Search for the cell housing the specified text and yield its (x, y) center coordinate. 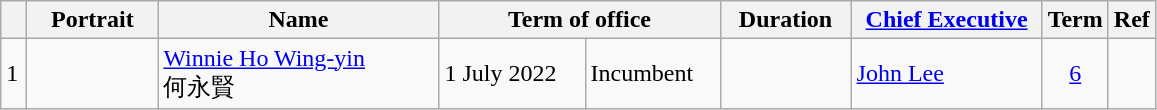
1 July 2022 (512, 74)
6 (1075, 74)
Ref (1132, 20)
Chief Executive (946, 20)
1 (14, 74)
Term of office (580, 20)
Name (298, 20)
Duration (786, 20)
Term (1075, 20)
Incumbent (652, 74)
John Lee (946, 74)
Portrait (92, 20)
Winnie Ho Wing-yin何永賢 (298, 74)
